Extract the (X, Y) coordinate from the center of the cell holding the provided text.  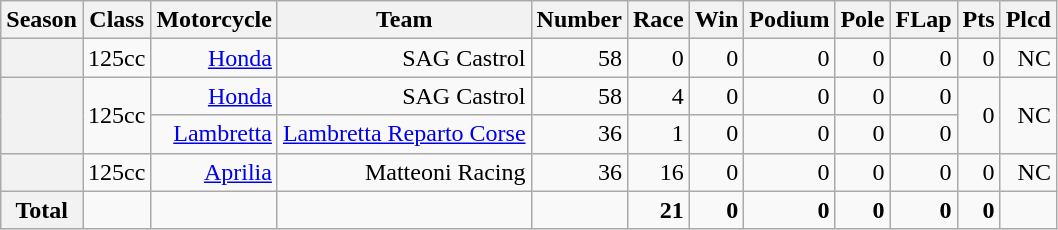
Win (716, 20)
Aprilia (214, 172)
Class (116, 20)
Total (42, 210)
Podium (790, 20)
Race (658, 20)
Team (404, 20)
Plcd (1028, 20)
Matteoni Racing (404, 172)
Season (42, 20)
4 (658, 96)
1 (658, 134)
21 (658, 210)
Pts (978, 20)
Motorcycle (214, 20)
FLap (924, 20)
Pole (862, 20)
16 (658, 172)
Number (579, 20)
Lambretta Reparto Corse (404, 134)
Lambretta (214, 134)
